For the text-containing cell, return its midpoint in [X, Y] coordinate format. 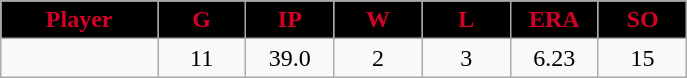
2 [378, 58]
ERA [554, 20]
L [466, 20]
SO [642, 20]
3 [466, 58]
11 [202, 58]
15 [642, 58]
G [202, 20]
IP [290, 20]
39.0 [290, 58]
W [378, 20]
6.23 [554, 58]
Player [80, 20]
